Search for the cell housing the specified text and yield its [X, Y] center coordinate. 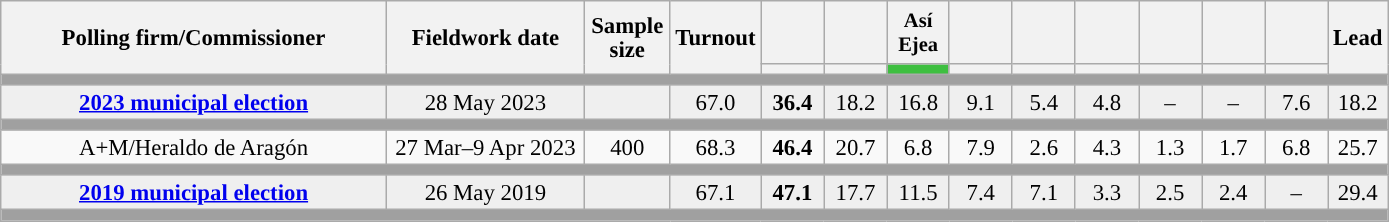
AsíEjea [918, 32]
A+M/Heraldo de Aragón [194, 148]
2.5 [1170, 194]
7.4 [980, 194]
1.3 [1170, 148]
5.4 [1044, 102]
25.7 [1358, 148]
68.3 [716, 148]
4.8 [1106, 102]
Turnout [716, 38]
3.3 [1106, 194]
2019 municipal election [194, 194]
Polling firm/Commissioner [194, 38]
Fieldwork date [485, 38]
Sample size [627, 38]
26 May 2019 [485, 194]
36.4 [792, 102]
27 Mar–9 Apr 2023 [485, 148]
400 [627, 148]
7.1 [1044, 194]
1.7 [1234, 148]
47.1 [792, 194]
7.6 [1296, 102]
16.8 [918, 102]
2.4 [1234, 194]
2.6 [1044, 148]
17.7 [856, 194]
46.4 [792, 148]
Lead [1358, 38]
67.1 [716, 194]
7.9 [980, 148]
67.0 [716, 102]
29.4 [1358, 194]
2023 municipal election [194, 102]
4.3 [1106, 148]
9.1 [980, 102]
20.7 [856, 148]
11.5 [918, 194]
28 May 2023 [485, 102]
